Find where the given text appears and provide that cell's center as [x, y] coordinate. 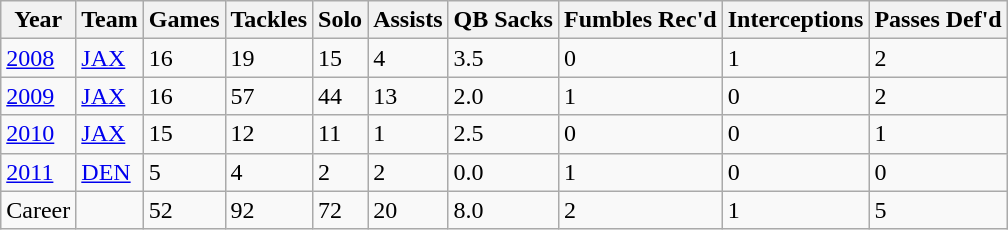
Games [184, 20]
2008 [38, 58]
Fumbles Rec'd [640, 20]
2.0 [503, 96]
Tackles [269, 20]
2010 [38, 134]
Solo [340, 20]
52 [184, 210]
13 [408, 96]
44 [340, 96]
11 [340, 134]
Assists [408, 20]
3.5 [503, 58]
0.0 [503, 172]
12 [269, 134]
8.0 [503, 210]
20 [408, 210]
Year [38, 20]
QB Sacks [503, 20]
Passes Def'd [938, 20]
19 [269, 58]
2009 [38, 96]
Career [38, 210]
Team [110, 20]
92 [269, 210]
2.5 [503, 134]
Interceptions [796, 20]
DEN [110, 172]
2011 [38, 172]
57 [269, 96]
72 [340, 210]
